Locate the cell with the specified text and output its [x, y] center coordinate. 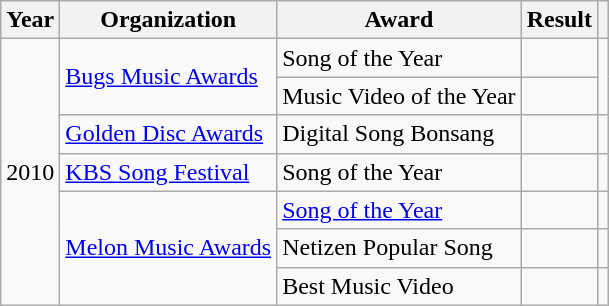
2010 [30, 172]
Netizen Popular Song [399, 248]
Melon Music Awards [168, 248]
Year [30, 20]
Bugs Music Awards [168, 77]
Music Video of the Year [399, 96]
Digital Song Bonsang [399, 134]
Best Music Video [399, 286]
Organization [168, 20]
KBS Song Festival [168, 172]
Result [559, 20]
Award [399, 20]
Golden Disc Awards [168, 134]
